Search for the cell housing the specified text and yield its (x, y) center coordinate. 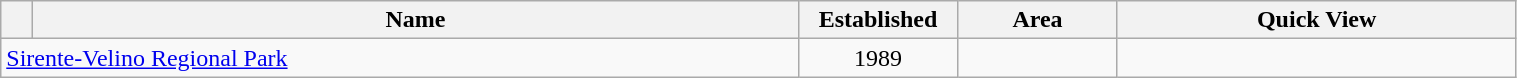
Sirente-Velino Regional Park (400, 58)
Quick View (1316, 20)
Established (878, 20)
1989 (878, 58)
Area (1038, 20)
Name (416, 20)
